Provide the (x, y) coordinate of the cell's center where the given text is located.  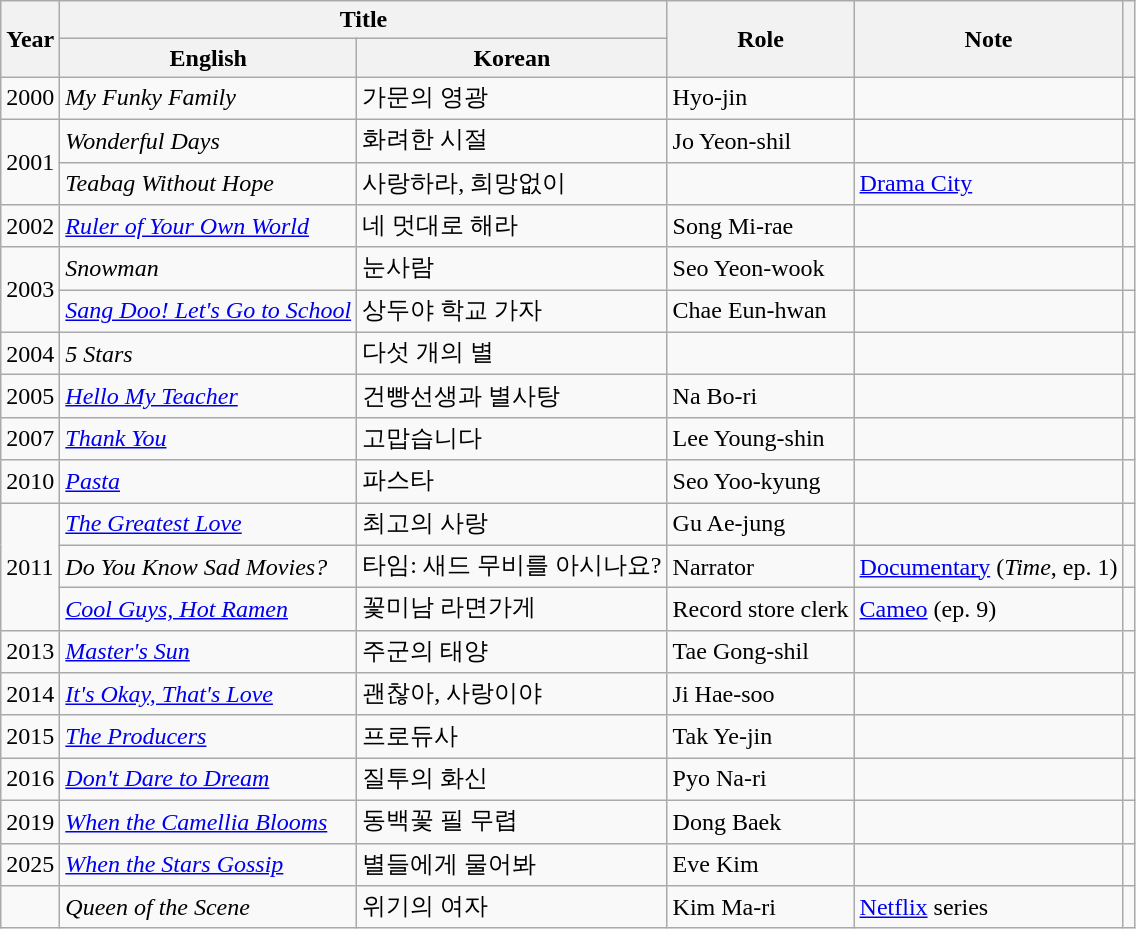
주군의 태양 (512, 652)
Record store clerk (760, 610)
Year (30, 39)
괜찮아, 사랑이야 (512, 694)
Role (760, 39)
건빵선생과 별사탕 (512, 396)
2011 (30, 566)
Cameo (ep. 9) (988, 610)
Korean (512, 58)
화려한 시절 (512, 140)
2010 (30, 482)
Master's Sun (208, 652)
Hello My Teacher (208, 396)
Thank You (208, 438)
Song Mi-rae (760, 226)
고맙습니다 (512, 438)
Ji Hae-soo (760, 694)
Pasta (208, 482)
상두야 학교 가자 (512, 312)
타임: 새드 무비를 아시나요? (512, 566)
2000 (30, 98)
The Producers (208, 736)
Queen of the Scene (208, 908)
Teabag Without Hope (208, 184)
Seo Yeon-wook (760, 268)
2025 (30, 864)
꽃미남 라면가게 (512, 610)
Documentary (Time, ep. 1) (988, 566)
Na Bo-ri (760, 396)
Do You Know Sad Movies? (208, 566)
Eve Kim (760, 864)
2001 (30, 162)
동백꽃 필 무렵 (512, 822)
Tae Gong-shil (760, 652)
My Funky Family (208, 98)
When the Stars Gossip (208, 864)
Dong Baek (760, 822)
Ruler of Your Own World (208, 226)
Hyo-jin (760, 98)
Seo Yoo-kyung (760, 482)
2015 (30, 736)
Kim Ma-ri (760, 908)
2004 (30, 354)
위기의 여자 (512, 908)
Lee Young-shin (760, 438)
When the Camellia Blooms (208, 822)
다섯 개의 별 (512, 354)
프로듀사 (512, 736)
네 멋대로 해라 (512, 226)
질투의 화신 (512, 780)
Cool Guys, Hot Ramen (208, 610)
파스타 (512, 482)
사랑하라, 희망없이 (512, 184)
2002 (30, 226)
2007 (30, 438)
Gu Ae-jung (760, 524)
Title (364, 20)
Chae Eun-hwan (760, 312)
Wonderful Days (208, 140)
최고의 사랑 (512, 524)
별들에게 물어봐 (512, 864)
Note (988, 39)
2019 (30, 822)
2016 (30, 780)
눈사람 (512, 268)
Sang Doo! Let's Go to School (208, 312)
Narrator (760, 566)
Netflix series (988, 908)
Snowman (208, 268)
English (208, 58)
가문의 영광 (512, 98)
Jo Yeon-shil (760, 140)
Tak Ye-jin (760, 736)
Pyo Na-ri (760, 780)
Don't Dare to Dream (208, 780)
It's Okay, That's Love (208, 694)
2005 (30, 396)
The Greatest Love (208, 524)
2003 (30, 290)
5 Stars (208, 354)
2013 (30, 652)
2014 (30, 694)
Drama City (988, 184)
